Provide the [X, Y] coordinate of the cell's center where the given text is located.  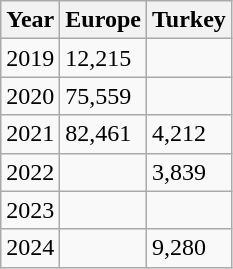
2019 [30, 58]
Year [30, 20]
12,215 [104, 58]
82,461 [104, 134]
2020 [30, 96]
2021 [30, 134]
9,280 [188, 248]
2023 [30, 210]
2024 [30, 248]
Turkey [188, 20]
Europe [104, 20]
3,839 [188, 172]
4,212 [188, 134]
2022 [30, 172]
75,559 [104, 96]
